Capture the cell that displays the provided text and extract its (X, Y) central coordinate. 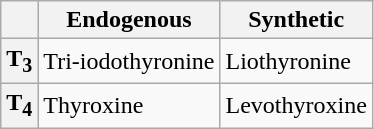
Thyroxine (129, 105)
Liothyronine (296, 61)
Endogenous (129, 20)
Levothyroxine (296, 105)
Synthetic (296, 20)
T3 (20, 61)
Tri-iodothyronine (129, 61)
T4 (20, 105)
